Identify which cell holds the provided text, then report its [X, Y] central coordinate. 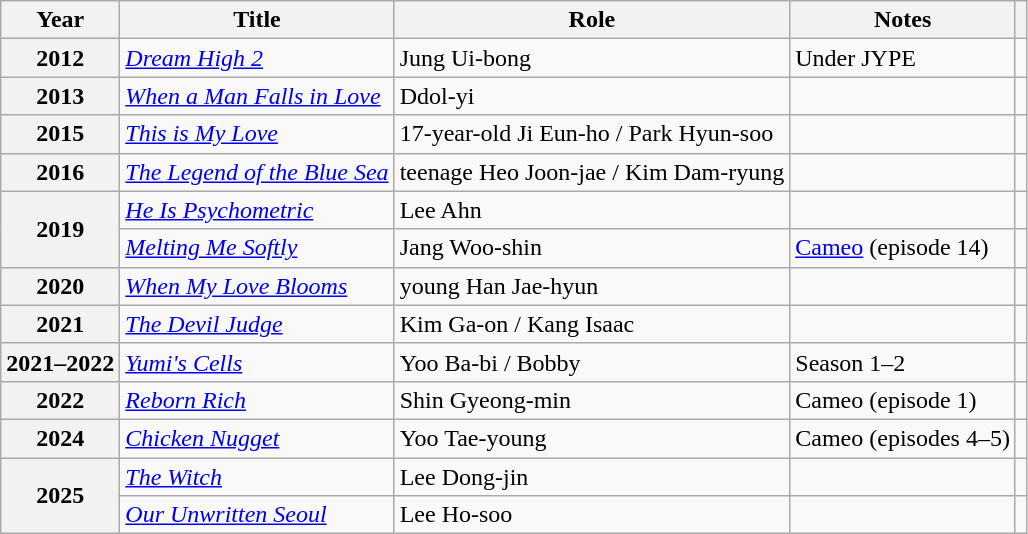
Cameo (episodes 4–5) [903, 438]
Year [60, 20]
Chicken Nugget [257, 438]
17-year-old Ji Eun-ho / Park Hyun-soo [592, 134]
Season 1–2 [903, 362]
2022 [60, 400]
Lee Ho-soo [592, 515]
Reborn Rich [257, 400]
2021 [60, 324]
The Legend of the Blue Sea [257, 172]
2016 [60, 172]
2025 [60, 496]
2024 [60, 438]
teenage Heo Joon-jae / Kim Dam-ryung [592, 172]
2015 [60, 134]
The Devil Judge [257, 324]
Yoo Tae-young [592, 438]
2013 [60, 96]
Jang Woo-shin [592, 248]
Yoo Ba-bi / Bobby [592, 362]
When a Man Falls in Love [257, 96]
2012 [60, 58]
Cameo (episode 14) [903, 248]
When My Love Blooms [257, 286]
Kim Ga-on / Kang Isaac [592, 324]
He Is Psychometric [257, 210]
Role [592, 20]
Ddol-yi [592, 96]
Lee Dong-jin [592, 477]
2021–2022 [60, 362]
2019 [60, 229]
Jung Ui-bong [592, 58]
Dream High 2 [257, 58]
Melting Me Softly [257, 248]
Yumi's Cells [257, 362]
Our Unwritten Seoul [257, 515]
2020 [60, 286]
young Han Jae-hyun [592, 286]
Under JYPE [903, 58]
Shin Gyeong-min [592, 400]
Title [257, 20]
Cameo (episode 1) [903, 400]
Notes [903, 20]
The Witch [257, 477]
Lee Ahn [592, 210]
This is My Love [257, 134]
